Find where the given text appears and provide that cell's center as (x, y) coordinate. 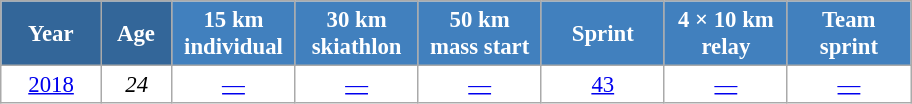
15 km individual (234, 34)
24 (136, 85)
Team sprint (848, 34)
30 km skiathlon (356, 34)
43 (602, 85)
Year (52, 34)
50 km mass start (480, 34)
4 × 10 km relay (726, 34)
Sprint (602, 34)
2018 (52, 85)
Age (136, 34)
